Locate the cell with the specified text and output its [x, y] center coordinate. 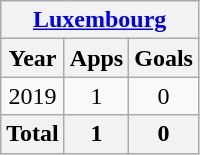
Goals [164, 58]
2019 [33, 96]
Luxembourg [100, 20]
Total [33, 134]
Apps [96, 58]
Year [33, 58]
